Detect which cell encompasses the target text, then output its [X, Y] center coordinate. 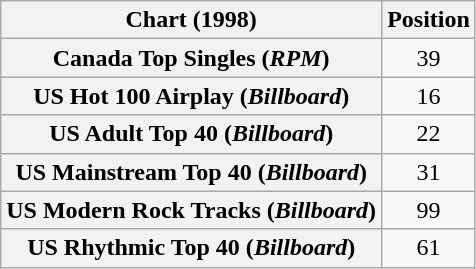
US Adult Top 40 (Billboard) [192, 134]
61 [429, 248]
US Mainstream Top 40 (Billboard) [192, 172]
39 [429, 58]
US Rhythmic Top 40 (Billboard) [192, 248]
99 [429, 210]
Canada Top Singles (RPM) [192, 58]
US Hot 100 Airplay (Billboard) [192, 96]
US Modern Rock Tracks (Billboard) [192, 210]
Chart (1998) [192, 20]
22 [429, 134]
Position [429, 20]
31 [429, 172]
16 [429, 96]
